Locate the cell with the specified text and output its (x, y) center coordinate. 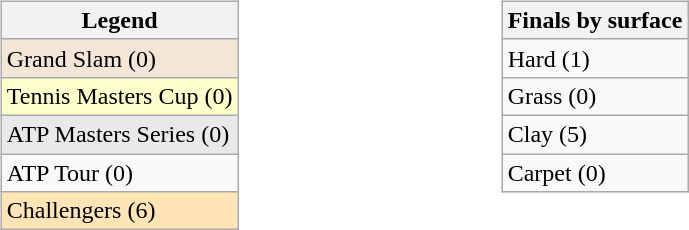
Finals by surface (595, 20)
ATP Masters Series (0) (120, 134)
Challengers (6) (120, 211)
Tennis Masters Cup (0) (120, 96)
Grass (0) (595, 96)
Legend (120, 20)
Carpet (0) (595, 173)
Clay (5) (595, 134)
Hard (1) (595, 58)
Grand Slam (0) (120, 58)
ATP Tour (0) (120, 173)
